Extract the [x, y] coordinate from the center of the cell holding the provided text.  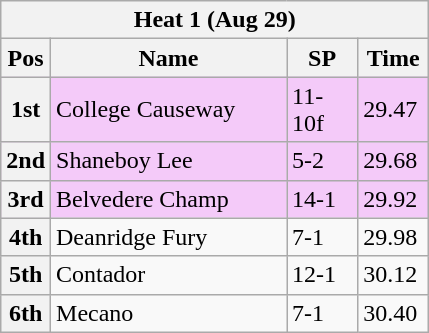
Name [169, 58]
College Causeway [169, 110]
Shaneboy Lee [169, 161]
30.40 [394, 313]
5-2 [322, 161]
29.98 [394, 237]
29.68 [394, 161]
4th [26, 237]
Belvedere Champ [169, 199]
Mecano [169, 313]
Time [394, 58]
12-1 [322, 275]
3rd [26, 199]
5th [26, 275]
30.12 [394, 275]
2nd [26, 161]
Pos [26, 58]
29.47 [394, 110]
1st [26, 110]
SP [322, 58]
Heat 1 (Aug 29) [215, 20]
14-1 [322, 199]
29.92 [394, 199]
6th [26, 313]
11-10f [322, 110]
Contador [169, 275]
Deanridge Fury [169, 237]
